Capture the cell that displays the provided text and extract its (X, Y) central coordinate. 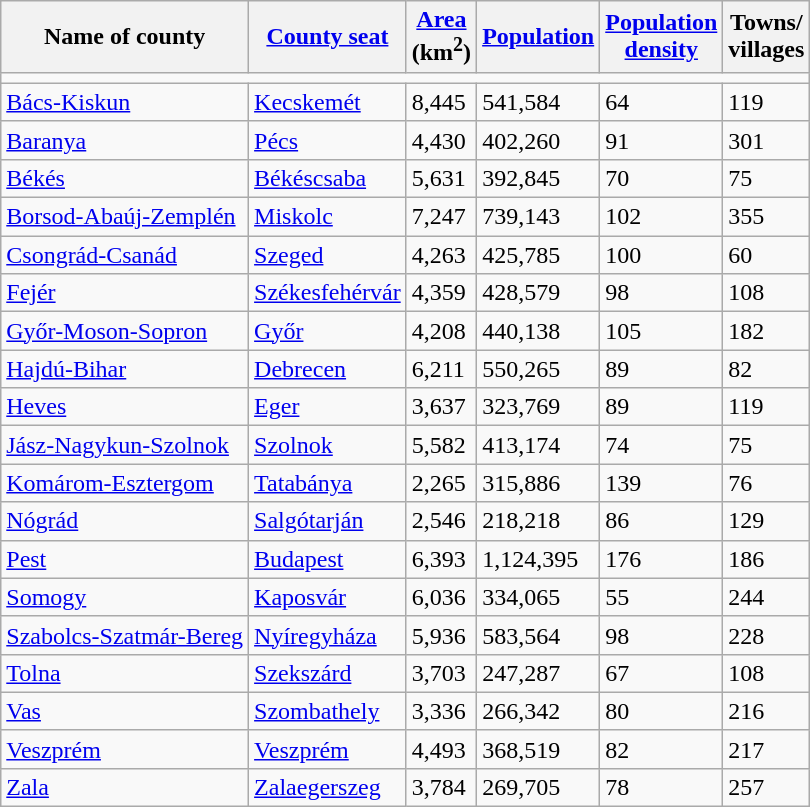
2,265 (441, 483)
440,138 (538, 331)
Nógrád (125, 521)
60 (766, 255)
91 (662, 140)
Area(km2) (441, 37)
Békéscsaba (328, 178)
76 (766, 483)
Debrecen (328, 369)
402,260 (538, 140)
541,584 (538, 102)
Szombathely (328, 711)
301 (766, 140)
Pécs (328, 140)
Csongrád-Csanád (125, 255)
Towns/villages (766, 37)
Jász-Nagykun-Szolnok (125, 445)
5,582 (441, 445)
266,342 (538, 711)
739,143 (538, 217)
4,359 (441, 293)
Salgótarján (328, 521)
74 (662, 445)
176 (662, 559)
4,263 (441, 255)
64 (662, 102)
6,211 (441, 369)
269,705 (538, 787)
Székesfehérvár (328, 293)
4,430 (441, 140)
Tolna (125, 673)
228 (766, 635)
4,208 (441, 331)
Tatabánya (328, 483)
216 (766, 711)
Bács-Kiskun (125, 102)
100 (662, 255)
Nyíregyháza (328, 635)
5,936 (441, 635)
Borsod-Abaúj-Zemplén (125, 217)
Name of county (125, 37)
86 (662, 521)
392,845 (538, 178)
428,579 (538, 293)
Population (538, 37)
334,065 (538, 597)
257 (766, 787)
Heves (125, 407)
368,519 (538, 749)
5,631 (441, 178)
Budapest (328, 559)
Kecskemét (328, 102)
Szekszárd (328, 673)
550,265 (538, 369)
129 (766, 521)
218,218 (538, 521)
70 (662, 178)
3,784 (441, 787)
County seat (328, 37)
6,036 (441, 597)
Fejér (125, 293)
182 (766, 331)
Eger (328, 407)
4,493 (441, 749)
315,886 (538, 483)
Kaposvár (328, 597)
Hajdú-Bihar (125, 369)
105 (662, 331)
3,637 (441, 407)
3,703 (441, 673)
2,546 (441, 521)
Szolnok (328, 445)
Zalaegerszeg (328, 787)
217 (766, 749)
3,336 (441, 711)
Szeged (328, 255)
8,445 (441, 102)
355 (766, 217)
Zala (125, 787)
Somogy (125, 597)
6,393 (441, 559)
Pest (125, 559)
139 (662, 483)
Vas (125, 711)
Baranya (125, 140)
247,287 (538, 673)
78 (662, 787)
Komárom-Esztergom (125, 483)
Miskolc (328, 217)
Populationdensity (662, 37)
Győr-Moson-Sopron (125, 331)
1,124,395 (538, 559)
Győr (328, 331)
244 (766, 597)
55 (662, 597)
Békés (125, 178)
67 (662, 673)
323,769 (538, 407)
583,564 (538, 635)
413,174 (538, 445)
7,247 (441, 217)
186 (766, 559)
Szabolcs-Szatmár-Bereg (125, 635)
102 (662, 217)
80 (662, 711)
425,785 (538, 255)
